Output the [x, y] coordinate of the center of the cell containing the given text.  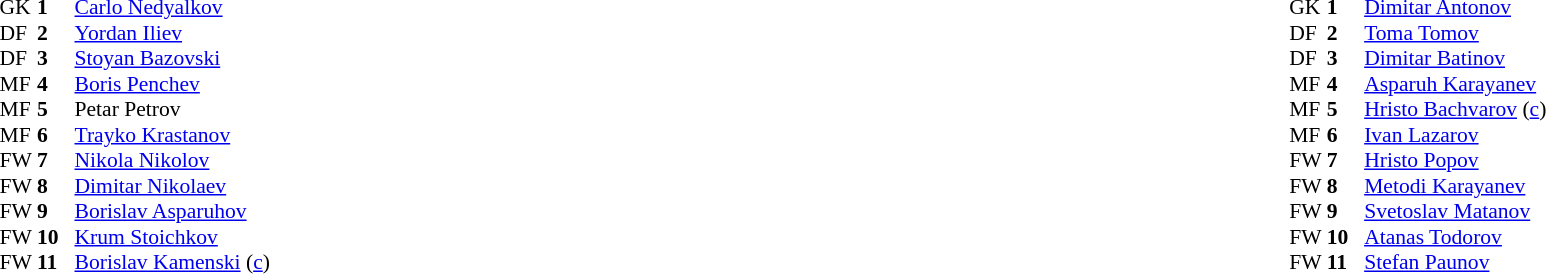
Trayko Krastanov [172, 135]
Boris Penchev [172, 84]
Ivan Lazarov [1455, 135]
Yordan Iliev [172, 33]
Nikola Nikolov [172, 161]
Hristo Bachvarov (c) [1455, 109]
Krum Stoichkov [172, 237]
Asparuh Karayanev [1455, 84]
Stoyan Bazovski [172, 59]
Metodi Karayanev [1455, 186]
Atanas Todorov [1455, 237]
Svetoslav Matanov [1455, 211]
Dimitar Nikolaev [172, 186]
Borislav Asparuhov [172, 211]
Dimitar Batinov [1455, 59]
Toma Tomov [1455, 33]
Hristo Popov [1455, 161]
Petar Petrov [172, 109]
